Search for the cell housing the specified text and yield its (X, Y) center coordinate. 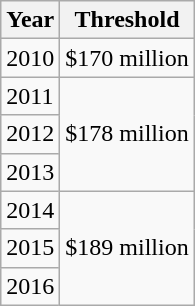
$178 million (127, 134)
2012 (30, 134)
2015 (30, 248)
2011 (30, 96)
2013 (30, 172)
$189 million (127, 248)
2010 (30, 58)
$170 million (127, 58)
2016 (30, 286)
Year (30, 20)
Threshold (127, 20)
2014 (30, 210)
